Scan for the cell matching the given text and deliver its (x, y) coordinate at center. 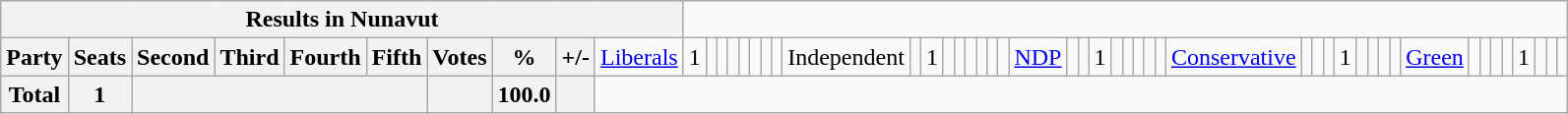
Fourth (325, 57)
+/- (575, 57)
Conservative (1233, 57)
Seats (99, 57)
Results in Nunavut (343, 20)
Third (250, 57)
NDP (1037, 57)
Total (34, 94)
Independent (847, 57)
100.0 (524, 94)
Green (1435, 57)
Second (173, 57)
Liberals (639, 57)
% (524, 57)
Votes (460, 57)
Fifth (397, 57)
Party (34, 57)
